Extract the (x, y) coordinate from the center of the cell holding the provided text.  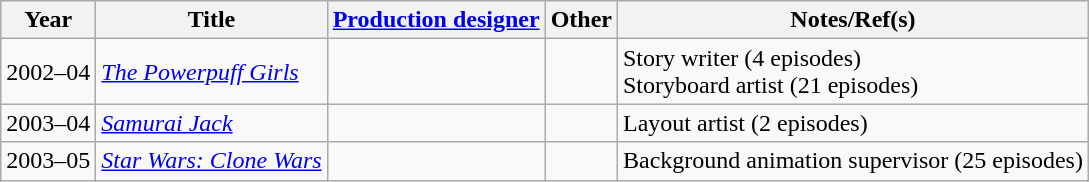
Star Wars: Clone Wars (212, 161)
Production designer (436, 20)
2003–05 (48, 161)
Notes/Ref(s) (852, 20)
Samurai Jack (212, 123)
Other (581, 20)
Title (212, 20)
2002–04 (48, 72)
Year (48, 20)
Background animation supervisor (25 episodes) (852, 161)
The Powerpuff Girls (212, 72)
2003–04 (48, 123)
Layout artist (2 episodes) (852, 123)
Story writer (4 episodes)Storyboard artist (21 episodes) (852, 72)
